Detect which cell encompasses the target text, then output its (x, y) center coordinate. 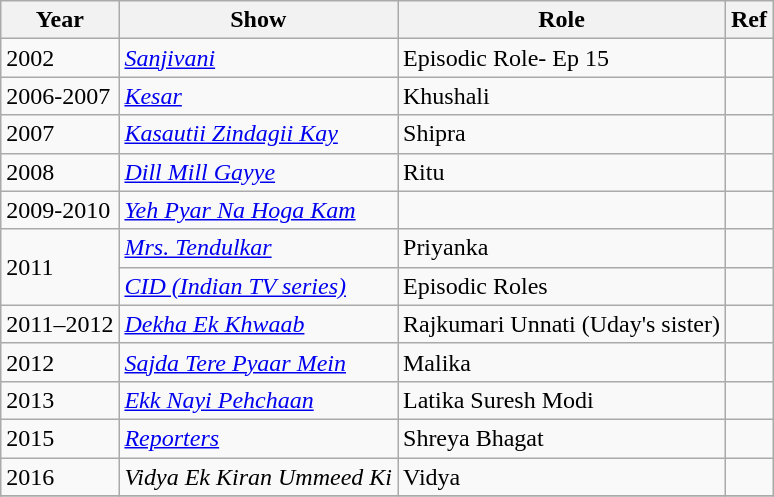
Year (60, 20)
2016 (60, 477)
Vidya Ek Kiran Ummeed Ki (258, 477)
2008 (60, 172)
Mrs. Tendulkar (258, 248)
Kasautii Zindagii Kay (258, 134)
Episodic Roles (562, 286)
Kesar (258, 96)
Episodic Role- Ep 15 (562, 58)
Sanjivani (258, 58)
Ritu (562, 172)
2002 (60, 58)
2015 (60, 438)
Malika (562, 362)
2006-2007 (60, 96)
CID (Indian TV series) (258, 286)
2007 (60, 134)
Shreya Bhagat (562, 438)
Sajda Tere Pyaar Mein (258, 362)
Ref (748, 20)
2009-2010 (60, 210)
Role (562, 20)
Latika Suresh Modi (562, 400)
Shipra (562, 134)
Dekha Ek Khwaab (258, 324)
Khushali (562, 96)
Show (258, 20)
Ekk Nayi Pehchaan (258, 400)
Dill Mill Gayye (258, 172)
2011 (60, 267)
2012 (60, 362)
Priyanka (562, 248)
2011–2012 (60, 324)
Vidya (562, 477)
Yeh Pyar Na Hoga Kam (258, 210)
Rajkumari Unnati (Uday's sister) (562, 324)
2013 (60, 400)
Reporters (258, 438)
